Output the [X, Y] coordinate of the center of the cell containing the given text.  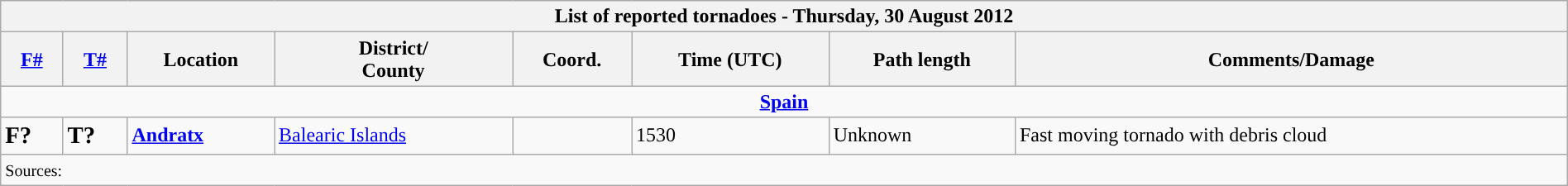
Unknown [921, 136]
Spain [784, 102]
Location [201, 60]
Balearic Islands [394, 136]
List of reported tornadoes - Thursday, 30 August 2012 [784, 17]
Fast moving tornado with debris cloud [1291, 136]
District/County [394, 60]
Time (UTC) [731, 60]
T? [95, 136]
1530 [731, 136]
T# [95, 60]
F? [31, 136]
Comments/Damage [1291, 60]
F# [31, 60]
Path length [921, 60]
Sources: [784, 169]
Andratx [201, 136]
Coord. [572, 60]
